Identify which cell holds the provided text, then report its [X, Y] central coordinate. 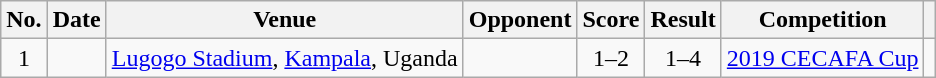
Venue [284, 20]
Lugogo Stadium, Kampala, Uganda [284, 58]
Competition [822, 20]
Date [76, 20]
1–2 [611, 58]
Result [683, 20]
Score [611, 20]
2019 CECAFA Cup [822, 58]
1 [24, 58]
Opponent [520, 20]
1–4 [683, 58]
No. [24, 20]
